Detect which cell encompasses the target text, then output its [X, Y] center coordinate. 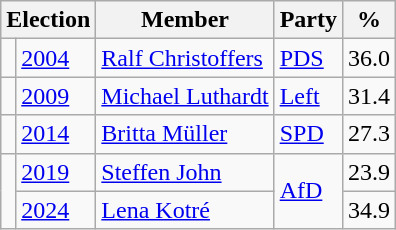
Member [185, 20]
2004 [56, 58]
Michael Luthardt [185, 96]
PDS [308, 58]
2009 [56, 96]
Party [308, 20]
2024 [56, 210]
Election [48, 20]
Britta Müller [185, 134]
27.3 [370, 134]
36.0 [370, 58]
Left [308, 96]
34.9 [370, 210]
2014 [56, 134]
SPD [308, 134]
Ralf Christoffers [185, 58]
2019 [56, 172]
31.4 [370, 96]
Lena Kotré [185, 210]
23.9 [370, 172]
AfD [308, 191]
Steffen John [185, 172]
% [370, 20]
